From the cell containing the given text, extract its center point as [X, Y] coordinate. 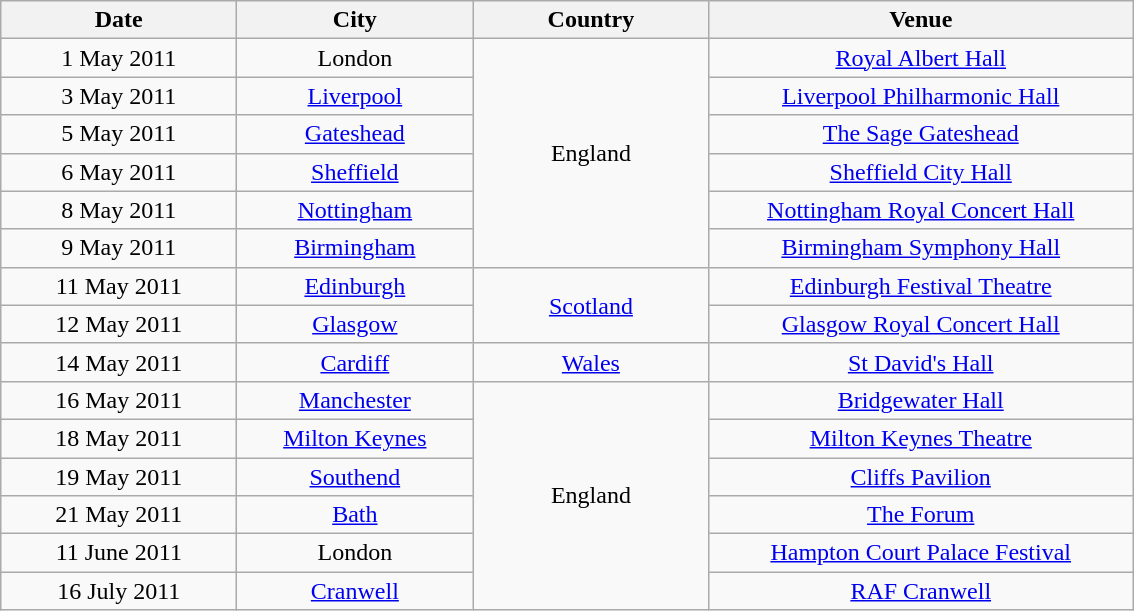
St David's Hall [921, 362]
Gateshead [355, 134]
Date [119, 20]
12 May 2011 [119, 324]
8 May 2011 [119, 210]
Nottingham [355, 210]
Liverpool [355, 96]
Cardiff [355, 362]
Hampton Court Palace Festival [921, 553]
Milton Keynes [355, 438]
Glasgow Royal Concert Hall [921, 324]
Birmingham Symphony Hall [921, 248]
6 May 2011 [119, 172]
The Sage Gateshead [921, 134]
9 May 2011 [119, 248]
21 May 2011 [119, 515]
The Forum [921, 515]
Sheffield [355, 172]
Country [591, 20]
Cliffs Pavilion [921, 477]
Southend [355, 477]
City [355, 20]
Edinburgh [355, 286]
11 May 2011 [119, 286]
Scotland [591, 305]
Milton Keynes Theatre [921, 438]
5 May 2011 [119, 134]
Glasgow [355, 324]
19 May 2011 [119, 477]
Birmingham [355, 248]
1 May 2011 [119, 58]
Cranwell [355, 591]
Liverpool Philharmonic Hall [921, 96]
16 July 2011 [119, 591]
Venue [921, 20]
3 May 2011 [119, 96]
Royal Albert Hall [921, 58]
RAF Cranwell [921, 591]
Bath [355, 515]
Wales [591, 362]
16 May 2011 [119, 400]
Nottingham Royal Concert Hall [921, 210]
18 May 2011 [119, 438]
11 June 2011 [119, 553]
Edinburgh Festival Theatre [921, 286]
Manchester [355, 400]
14 May 2011 [119, 362]
Bridgewater Hall [921, 400]
Sheffield City Hall [921, 172]
